Return the [X, Y] coordinate for the center point of the cell that contains the specified text.  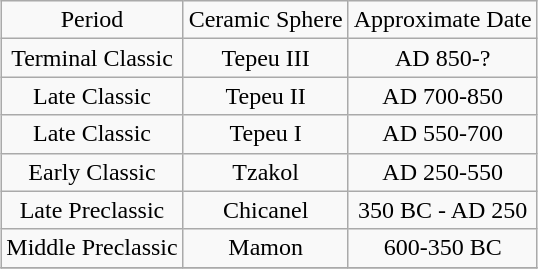
Ceramic Sphere [266, 20]
Tepeu II [266, 96]
AD 850-? [442, 58]
Late Preclassic [92, 210]
Approximate Date [442, 20]
Mamon [266, 248]
350 BC - AD 250 [442, 210]
Terminal Classic [92, 58]
Period [92, 20]
600-350 BC [442, 248]
Tzakol [266, 172]
Middle Preclassic [92, 248]
Early Classic [92, 172]
AD 700-850 [442, 96]
Tepeu I [266, 134]
AD 550-700 [442, 134]
AD 250-550 [442, 172]
Tepeu III [266, 58]
Chicanel [266, 210]
